Search for the cell housing the specified text and yield its [X, Y] center coordinate. 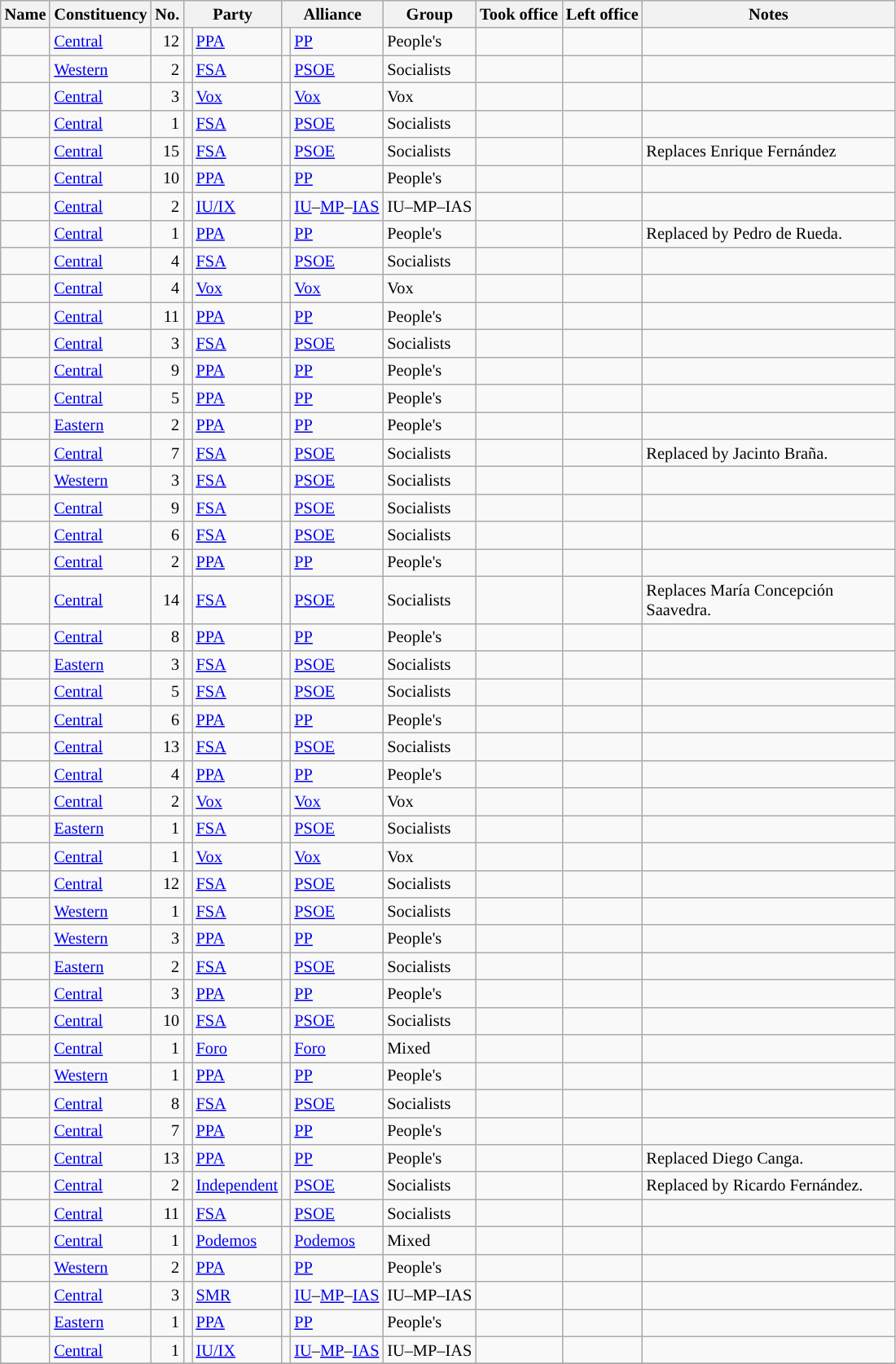
Name [26, 14]
Took office [519, 14]
Constituency [100, 14]
Notes [769, 14]
14 [167, 600]
Alliance [332, 14]
SMR [237, 1296]
Party [233, 14]
Independent [237, 1186]
Group [429, 14]
Replaced by Ricardo Fernández. [769, 1186]
Left office [603, 14]
Replaced by Jacinto Braña. [769, 453]
15 [167, 152]
Replaced by Pedro de Rueda. [769, 234]
No. [167, 14]
Replaced Diego Canga. [769, 1158]
Replaces Enrique Fernández [769, 152]
Replaces María Concepción Saavedra. [769, 600]
